Locate the cell with the specified text and output its [X, Y] center coordinate. 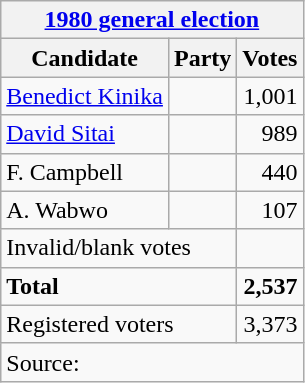
1,001 [270, 96]
Registered voters [119, 324]
Benedict Kinika [85, 96]
3,373 [270, 324]
Source: [152, 362]
Votes [270, 58]
David Sitai [85, 134]
989 [270, 134]
1980 general election [152, 20]
107 [270, 210]
440 [270, 172]
Total [119, 286]
F. Campbell [85, 172]
Candidate [85, 58]
A. Wabwo [85, 210]
2,537 [270, 286]
Invalid/blank votes [119, 248]
Party [202, 58]
